Provide the [x, y] coordinate of the cell's center where the given text is located.  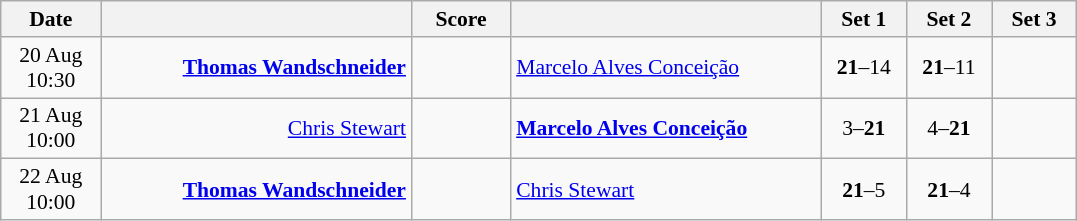
4–21 [948, 128]
21–11 [948, 68]
21–14 [864, 68]
22 Aug10:00 [51, 190]
Set 2 [948, 19]
Score [461, 19]
3–21 [864, 128]
Set 1 [864, 19]
21–4 [948, 190]
Set 3 [1034, 19]
21–5 [864, 190]
20 Aug10:30 [51, 68]
Date [51, 19]
21 Aug10:00 [51, 128]
